From the cell containing the given text, extract its center point as [X, Y] coordinate. 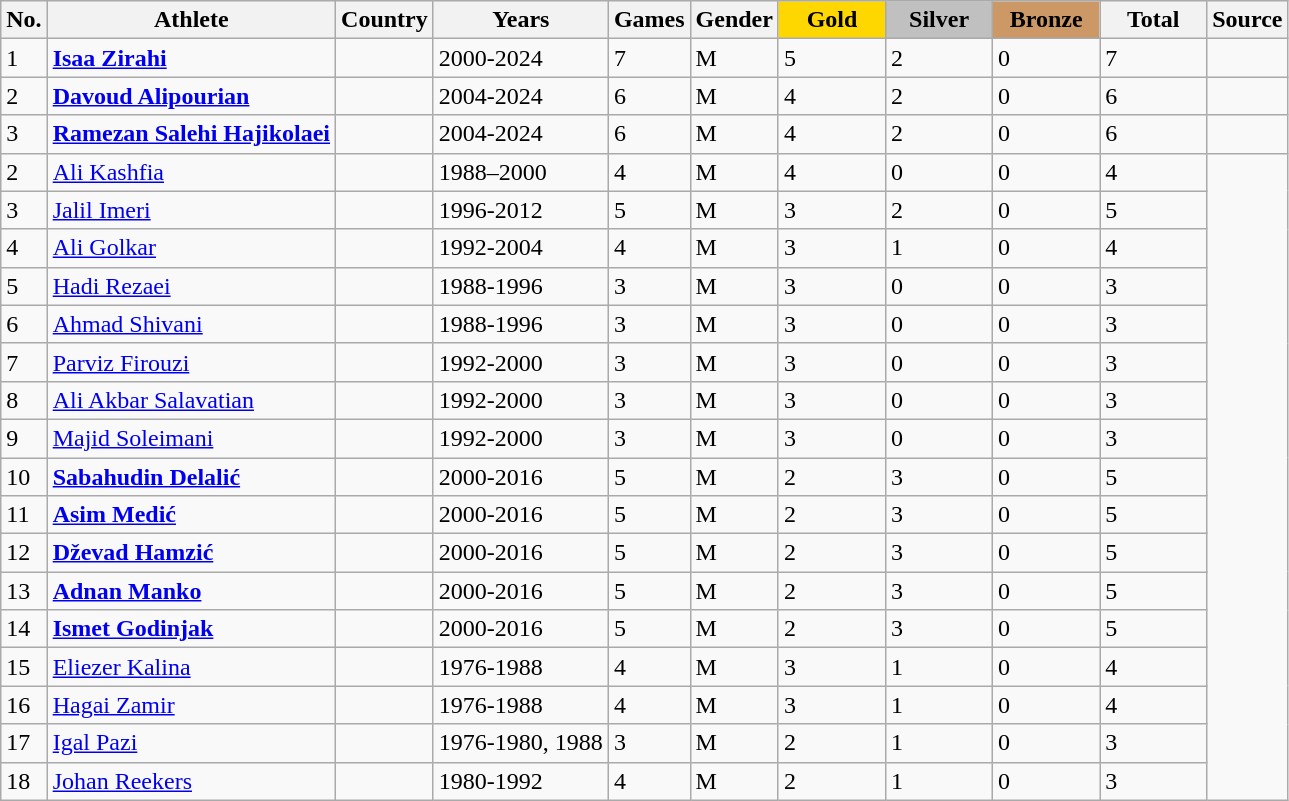
Jalil Imeri [191, 210]
Total [1154, 20]
18 [24, 781]
Ahmad Shivani [191, 324]
Ali Golkar [191, 248]
8 [24, 400]
Sabahudin Delalić [191, 477]
Country [385, 20]
2000-2024 [520, 58]
Johan Reekers [191, 781]
Isaa Zirahi [191, 58]
Games [649, 20]
Davoud Alipourian [191, 96]
Ismet Godinjak [191, 629]
Athlete [191, 20]
1988–2000 [520, 172]
Gold [832, 20]
Source [1248, 20]
17 [24, 743]
11 [24, 515]
Igal Pazi [191, 743]
1976-1980, 1988 [520, 743]
Dževad Hamzić [191, 553]
Gender [734, 20]
1992-2004 [520, 248]
1996-2012 [520, 210]
10 [24, 477]
16 [24, 705]
12 [24, 553]
Bronze [1046, 20]
Asim Medić [191, 515]
9 [24, 438]
Ramezan Salehi Hajikolaei [191, 134]
1980-1992 [520, 781]
Adnan Manko [191, 591]
Years [520, 20]
Hadi Rezaei [191, 286]
Eliezer Kalina [191, 667]
No. [24, 20]
Silver [940, 20]
Majid Soleimani [191, 438]
Hagai Zamir [191, 705]
Parviz Firouzi [191, 362]
Ali Kashfia [191, 172]
13 [24, 591]
14 [24, 629]
Ali Akbar Salavatian [191, 400]
15 [24, 667]
